For the text-containing cell, return its midpoint in [X, Y] coordinate format. 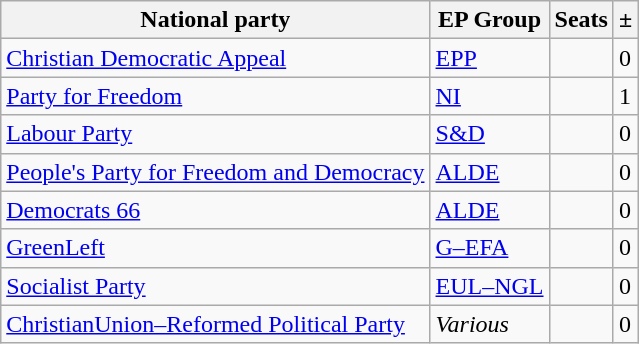
People's Party for Freedom and Democracy [216, 172]
GreenLeft [216, 248]
Seats [581, 20]
EP Group [490, 20]
± [625, 20]
National party [216, 20]
ChristianUnion–Reformed Political Party [216, 324]
EPP [490, 58]
Christian Democratic Appeal [216, 58]
Labour Party [216, 134]
G–EFA [490, 248]
Various [490, 324]
Party for Freedom [216, 96]
NI [490, 96]
EUL–NGL [490, 286]
Democrats 66 [216, 210]
Socialist Party [216, 286]
1 [625, 96]
S&D [490, 134]
